Output the (X, Y) coordinate of the center of the cell containing the given text.  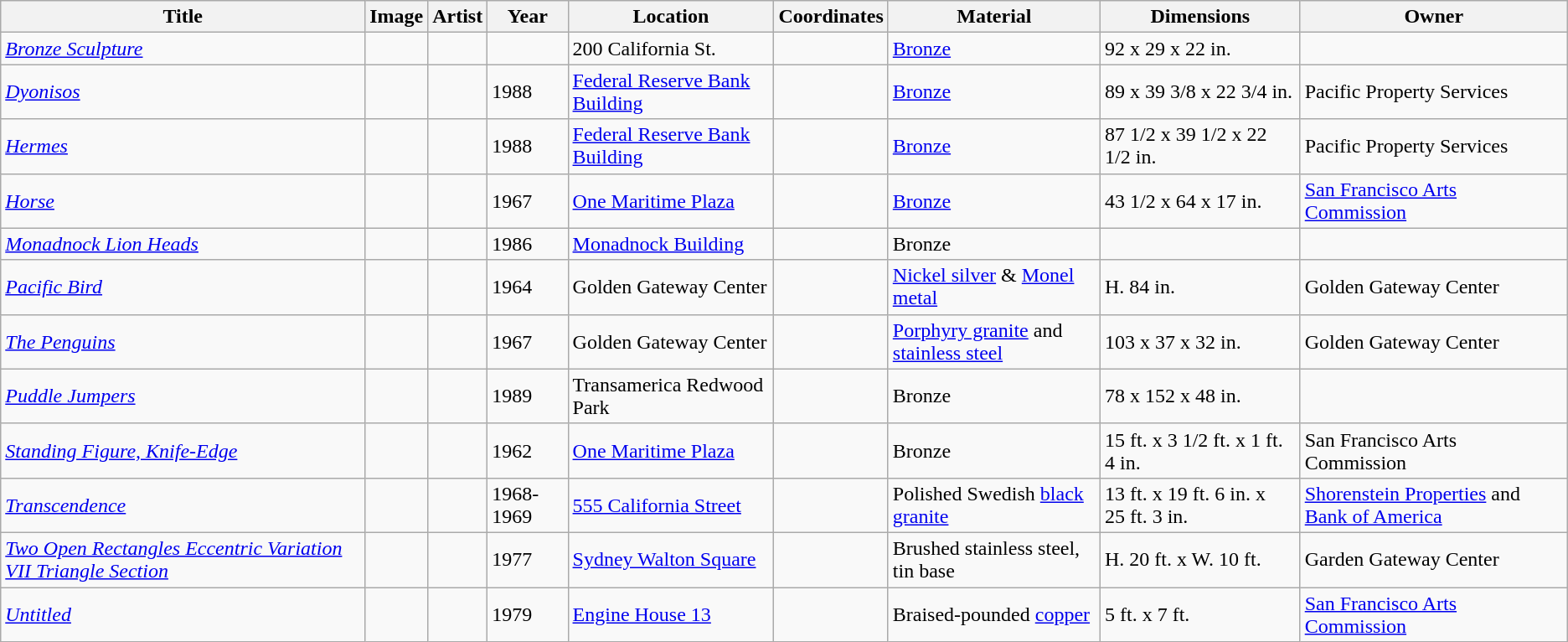
The Penguins (183, 342)
1986 (528, 244)
Brushed stainless steel, tin base (993, 560)
Image (397, 17)
Horse (183, 201)
78 x 152 x 48 in. (1201, 396)
Monadnock Lion Heads (183, 244)
Monadnock Building (671, 244)
87 1/2 x 39 1/2 x 22 1/2 in. (1201, 146)
Hermes (183, 146)
Sydney Walton Square (671, 560)
1964 (528, 287)
H. 20 ft. x W. 10 ft. (1201, 560)
Bronze Sculpture (183, 49)
Engine House 13 (671, 614)
43 1/2 x 64 x 17 in. (1201, 201)
15 ft. x 3 1/2 ft. x 1 ft. 4 in. (1201, 451)
1962 (528, 451)
Title (183, 17)
Braised-pounded copper (993, 614)
89 x 39 3/8 x 22 3/4 in. (1201, 92)
Garden Gateway Center (1434, 560)
13 ft. x 19 ft. 6 in. x 25 ft. 3 in. (1201, 505)
Owner (1434, 17)
Transamerica Redwood Park (671, 396)
1977 (528, 560)
Nickel silver & Monel metal (993, 287)
Porphyry granite and stainless steel (993, 342)
H. 84 in. (1201, 287)
Material (993, 17)
Standing Figure, Knife-Edge (183, 451)
Dimensions (1201, 17)
Pacific Bird (183, 287)
1989 (528, 396)
Untitled (183, 614)
1968-1969 (528, 505)
Polished Swedish black granite (993, 505)
103 x 37 x 32 in. (1201, 342)
Dyonisos (183, 92)
Puddle Jumpers (183, 396)
5 ft. x 7 ft. (1201, 614)
1979 (528, 614)
Artist (457, 17)
Two Open Rectangles Eccentric Variation VII Triangle Section (183, 560)
Location (671, 17)
200 California St. (671, 49)
555 California Street (671, 505)
Coordinates (831, 17)
Year (528, 17)
Shorenstein Properties and Bank of America (1434, 505)
92 x 29 x 22 in. (1201, 49)
Transcendence (183, 505)
